Determine the [X, Y] coordinate at the center of the cell enclosing the given text.  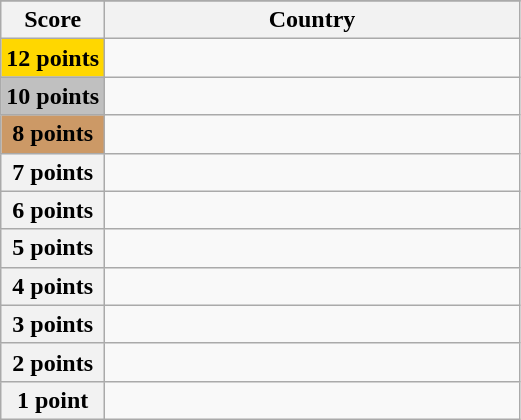
1 point [53, 400]
4 points [53, 286]
Country [312, 20]
8 points [53, 134]
3 points [53, 324]
12 points [53, 58]
6 points [53, 210]
10 points [53, 96]
7 points [53, 172]
2 points [53, 362]
5 points [53, 248]
Score [53, 20]
